Scan for the cell matching the given text and deliver its [x, y] coordinate at center. 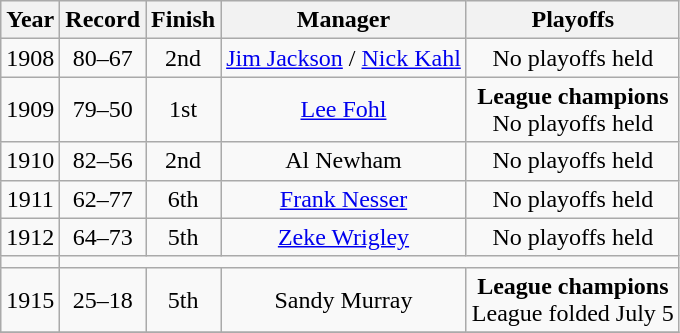
League championsLeague folded July 5 [572, 300]
Zeke Wrigley [344, 237]
Frank Nesser [344, 199]
1915 [30, 300]
Manager [344, 20]
82–56 [103, 161]
1909 [30, 110]
Al Newham [344, 161]
Finish [184, 20]
64–73 [103, 237]
62–77 [103, 199]
Jim Jackson / Nick Kahl [344, 58]
1912 [30, 237]
League championsNo playoffs held [572, 110]
1911 [30, 199]
Year [30, 20]
6th [184, 199]
1910 [30, 161]
79–50 [103, 110]
1908 [30, 58]
1st [184, 110]
Sandy Murray [344, 300]
80–67 [103, 58]
Lee Fohl [344, 110]
Record [103, 20]
Playoffs [572, 20]
25–18 [103, 300]
